Provide the (X, Y) coordinate of the cell's center where the given text is located.  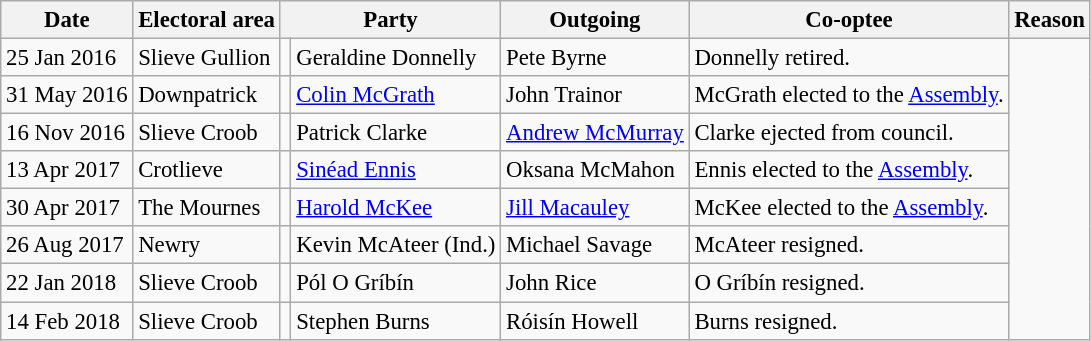
Patrick Clarke (396, 133)
Donnelly retired. (849, 58)
McGrath elected to the Assembly. (849, 95)
26 Aug 2017 (67, 245)
Pete Byrne (595, 58)
Sinéad Ennis (396, 170)
Crotlieve (206, 170)
Reason (1050, 20)
30 Apr 2017 (67, 208)
Jill Macauley (595, 208)
25 Jan 2016 (67, 58)
Harold McKee (396, 208)
Oksana McMahon (595, 170)
Co-optee (849, 20)
Party (390, 20)
Electoral area (206, 20)
Downpatrick (206, 95)
Andrew McMurray (595, 133)
Newry (206, 245)
Kevin McAteer (Ind.) (396, 245)
14 Feb 2018 (67, 321)
Date (67, 20)
Pól O Gríbín (396, 283)
The Mournes (206, 208)
John Rice (595, 283)
Outgoing (595, 20)
McAteer resigned. (849, 245)
22 Jan 2018 (67, 283)
Slieve Gullion (206, 58)
Colin McGrath (396, 95)
Geraldine Donnelly (396, 58)
13 Apr 2017 (67, 170)
Burns resigned. (849, 321)
Stephen Burns (396, 321)
John Trainor (595, 95)
McKee elected to the Assembly. (849, 208)
16 Nov 2016 (67, 133)
31 May 2016 (67, 95)
Róisín Howell (595, 321)
Clarke ejected from council. (849, 133)
O Gríbín resigned. (849, 283)
Michael Savage (595, 245)
Ennis elected to the Assembly. (849, 170)
